Search for the cell housing the specified text and yield its [X, Y] center coordinate. 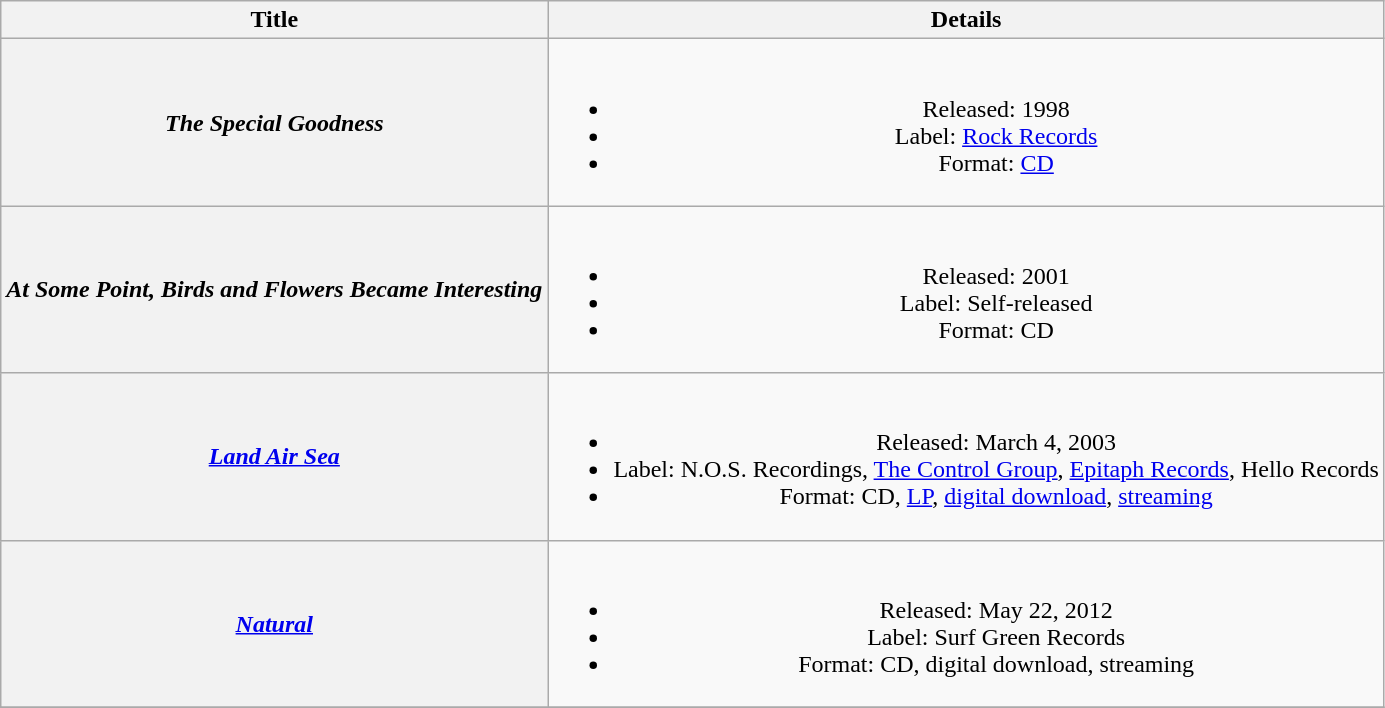
Title [274, 20]
Released: March 4, 2003Label: N.O.S. Recordings, The Control Group, Epitaph Records, Hello RecordsFormat: CD, LP, digital download, streaming [966, 456]
Released: 1998Label: Rock RecordsFormat: CD [966, 122]
Natural [274, 624]
At Some Point, Birds and Flowers Became Interesting [274, 290]
Details [966, 20]
Land Air Sea [274, 456]
Released: 2001Label: Self-releasedFormat: CD [966, 290]
The Special Goodness [274, 122]
Released: May 22, 2012Label: Surf Green RecordsFormat: CD, digital download, streaming [966, 624]
